Determine the [X, Y] coordinate at the center of the cell enclosing the given text.  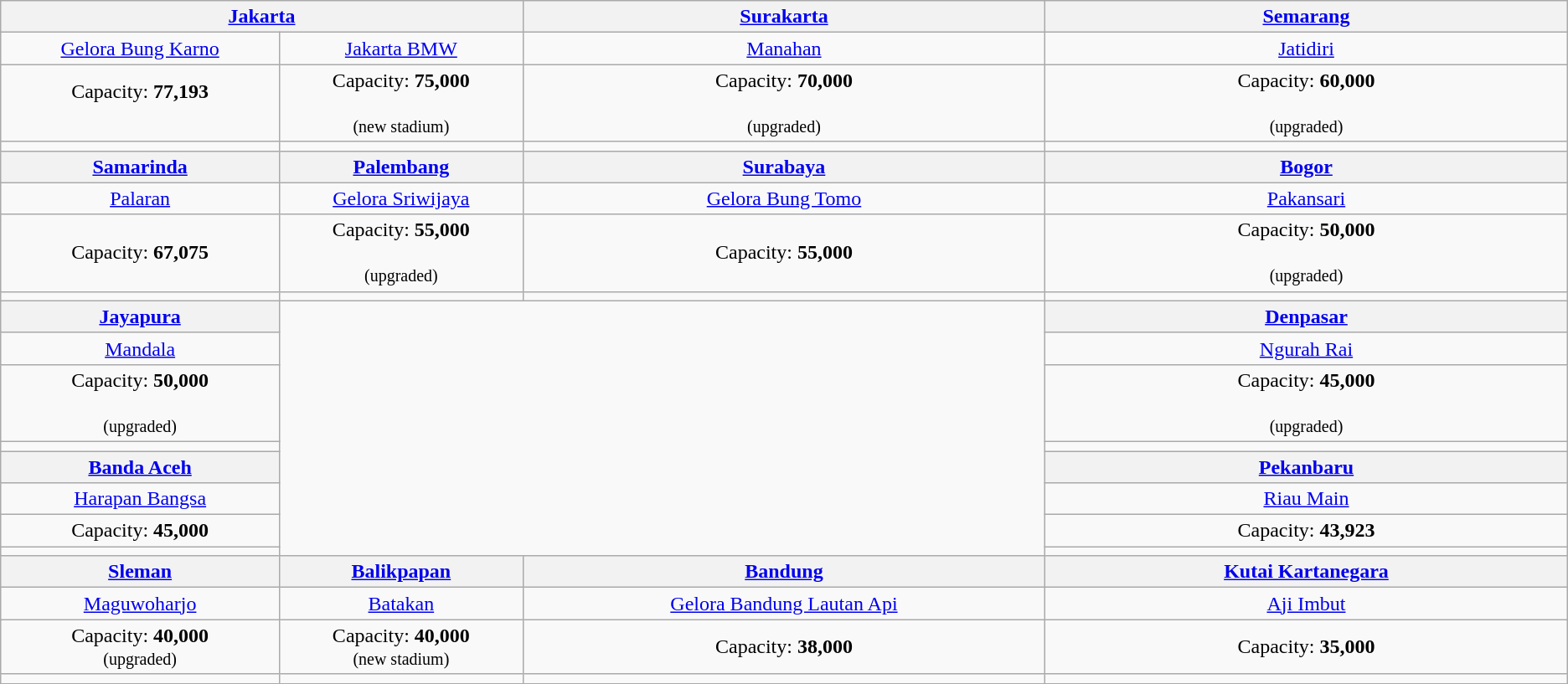
Capacity: 35,000 [1307, 646]
Capacity: 40,000(new stadium) [400, 646]
Samarinda [141, 167]
Palaran [141, 198]
Gelora Bung Tomo [784, 198]
Capacity: 75,000(new stadium) [400, 103]
Banda Aceh [141, 466]
Jakarta [261, 17]
Riau Main [1307, 499]
Capacity: 45,000 [141, 531]
Gelora Sriwijaya [400, 198]
Jayapura [141, 316]
Mandala [141, 348]
Capacity: 38,000 [784, 646]
Batakan [400, 604]
Manahan [784, 49]
Capacity: 45,000(upgraded) [1307, 403]
Balikpapan [400, 572]
Jakarta BMW [400, 49]
Surakarta [784, 17]
Capacity: 77,193 [141, 103]
Jatidiri [1307, 49]
Capacity: 70,000(upgraded) [784, 103]
Gelora Bandung Lautan Api [784, 604]
Aji Imbut [1307, 604]
Capacity: 40,000(upgraded) [141, 646]
Gelora Bung Karno [141, 49]
Capacity: 55,000 [784, 253]
Denpasar [1307, 316]
Ngurah Rai [1307, 348]
Capacity: 67,075 [141, 253]
Capacity: 60,000(upgraded) [1307, 103]
Maguwoharjo [141, 604]
Harapan Bangsa [141, 499]
Semarang [1307, 17]
Capacity: 43,923 [1307, 531]
Surabaya [784, 167]
Kutai Kartanegara [1307, 572]
Sleman [141, 572]
Palembang [400, 167]
Pakansari [1307, 198]
Bandung [784, 572]
Pekanbaru [1307, 466]
Bogor [1307, 167]
Capacity: 55,000(upgraded) [400, 253]
